Output the [X, Y] coordinate of the center of the cell containing the given text.  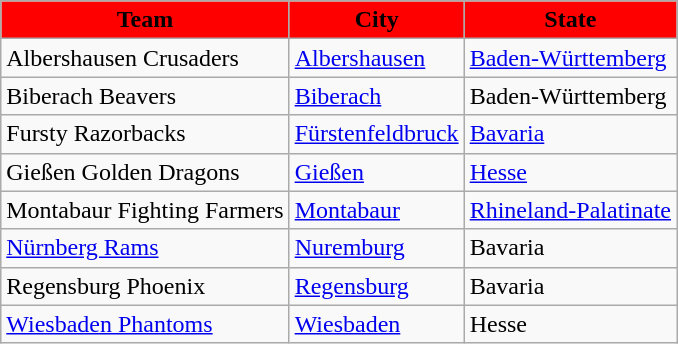
Wiesbaden [376, 324]
Nürnberg Rams [145, 248]
Montabaur Fighting Farmers [145, 210]
Fürstenfeldbruck [376, 134]
City [376, 20]
Regensburg Phoenix [145, 286]
Regensburg [376, 286]
Albershausen [376, 58]
Albershausen Crusaders [145, 58]
Team [145, 20]
Nuremburg [376, 248]
Wiesbaden Phantoms [145, 324]
Gießen Golden Dragons [145, 172]
Rhineland-Palatinate [570, 210]
Gießen [376, 172]
State [570, 20]
Biberach [376, 96]
Fursty Razorbacks [145, 134]
Montabaur [376, 210]
Biberach Beavers [145, 96]
